Extract the (X, Y) coordinate from the center of the cell holding the provided text.  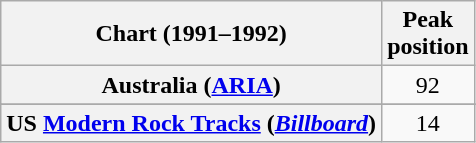
Australia (ARIA) (192, 85)
US Modern Rock Tracks (Billboard) (192, 123)
14 (428, 123)
92 (428, 85)
Peakposition (428, 34)
Chart (1991–1992) (192, 34)
